Output the [X, Y] coordinate of the center of the cell containing the given text.  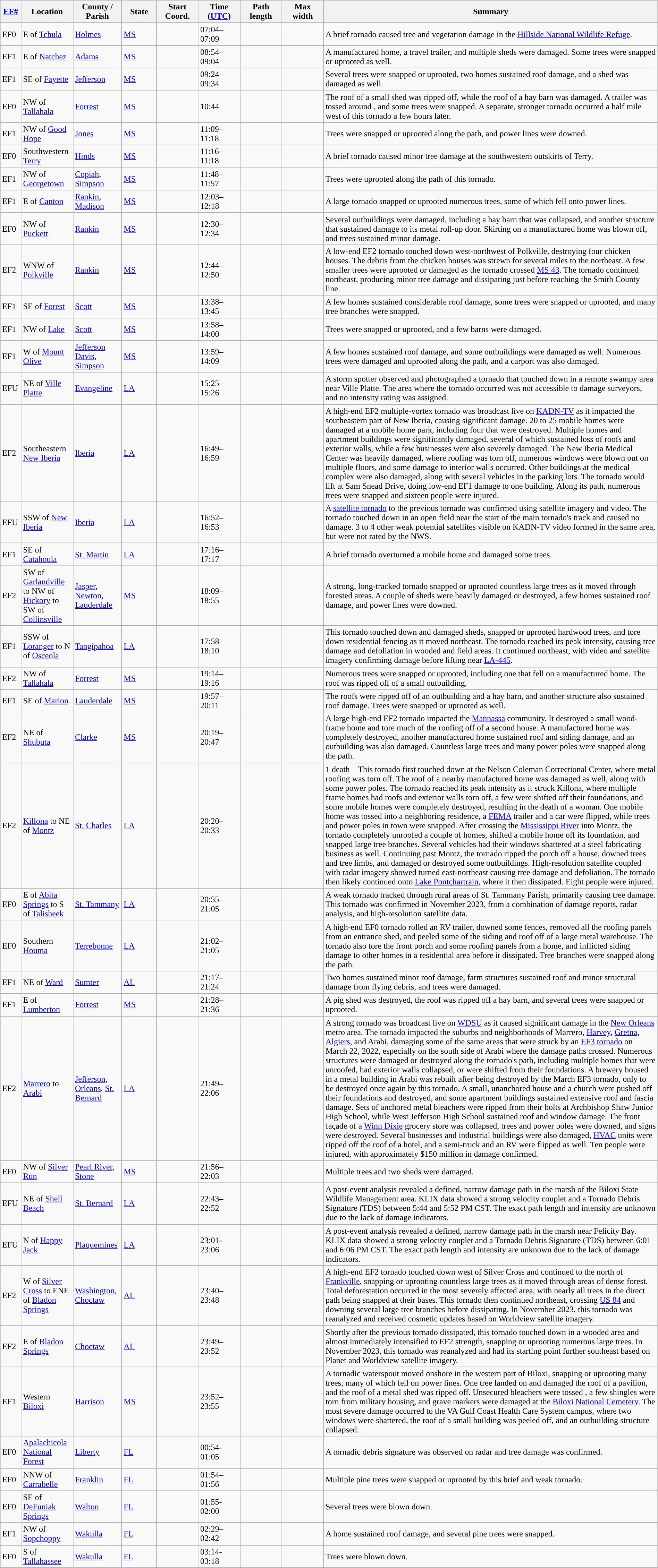
Plaquemines [97, 1245]
Trees were blown down. [491, 1557]
09:24–09:34 [219, 79]
WNW of Polkville [47, 270]
Choctaw [97, 1346]
Western Biloxi [47, 1402]
A brief tornado caused minor tree damage at the southwestern outskirts of Terry. [491, 156]
S of Tallahassee [47, 1557]
20:55–21:05 [219, 904]
Clarke [97, 737]
Jones [97, 134]
Southern Houma [47, 945]
Harrison [97, 1402]
Marrero to Arabi [47, 1088]
St. Martin [97, 554]
State [139, 12]
Numerous trees were snapped or uprooted, including one that fell on a manufactured home. The roof was ripped off of a small outbuilding. [491, 678]
NE of Ward [47, 982]
12:03–12:18 [219, 201]
A tornadic debris signature was observed on radar and tree damage was confirmed. [491, 1452]
Start Coord. [177, 12]
NW of Puckett [47, 229]
EF# [11, 12]
NW of Georgetown [47, 179]
03:14-03:18 [219, 1557]
County / Parish [97, 12]
Jefferson, Orleans, St. Bernard [97, 1088]
St. Charles [97, 825]
A brief tornado caused tree and vegetation damage in the Hillside National Wildlife Refuge. [491, 34]
Holmes [97, 34]
01:54–01:56 [219, 1480]
SE of Forest [47, 307]
SE of DeFuniak Springs [47, 1507]
Rankin, Madison [97, 201]
NW of Silver Run [47, 1172]
Two homes sustained minor roof damage, farm structures sustained roof and minor structural damage from flying debris, and trees were damaged. [491, 982]
E of Abita Springs to S of Talisheek [47, 904]
A large tornado snapped or uprooted numerous trees, some of which fell onto power lines. [491, 201]
SW of Garlandville to NW of Hickory to SW of Collinsville [47, 596]
Location [47, 12]
Sumter [97, 982]
13:58–14:00 [219, 329]
NE of Shubuta [47, 737]
NW of Sopchoppy [47, 1534]
21:02–21:05 [219, 945]
Lauderdale [97, 701]
NE of Shell Beach [47, 1203]
20:20–20:33 [219, 825]
Southwestern Terry [47, 156]
NE of Ville Platte [47, 388]
A few homes sustained considerable roof damage, some trees were snapped or uprooted, and many tree branches were snapped. [491, 307]
Several trees were snapped or uprooted, two homes sustained roof damage, and a shed was damaged as well. [491, 79]
W of Silver Cross to ENE of Bladon Springs [47, 1296]
SE of Catahoula [47, 554]
18:09–18:55 [219, 596]
Walton [97, 1507]
10:44 [219, 106]
Max width [303, 12]
17:58–18:10 [219, 646]
12:30–12:34 [219, 229]
21:49–22:06 [219, 1088]
01:55-02:00 [219, 1507]
Adams [97, 57]
Trees were snapped or uprooted, and a few barns were damaged. [491, 329]
E of Canton [47, 201]
Trees were uprooted along the path of this tornado. [491, 179]
11:09–11:18 [219, 134]
12:44–12:50 [219, 270]
Jefferson Davis, Simpson [97, 357]
E of Tchula [47, 34]
NW of Good Hope [47, 134]
Time (UTC) [219, 12]
17:16–17:17 [219, 554]
Trees were snapped or uprooted along the path, and power lines were downed. [491, 134]
E of Lumberton [47, 1004]
20:19–20:47 [219, 737]
N of Happy Jack [47, 1245]
11:48–11:57 [219, 179]
16:52–16:53 [219, 522]
Hinds [97, 156]
21:56–22:03 [219, 1172]
NNW of Carrabelle [47, 1480]
St. Bernard [97, 1203]
11:16–11:18 [219, 156]
19:14–19:16 [219, 678]
A brief tornado overturned a mobile home and damaged some trees. [491, 554]
Washington, Choctaw [97, 1296]
23:40–23:48 [219, 1296]
Path length [261, 12]
Liberty [97, 1452]
NW of Lake [47, 329]
15:25–15:26 [219, 388]
A home sustained roof damage, and several pine trees were snapped. [491, 1534]
Multiple pine trees were snapped or uprooted by this brief and weak tornado. [491, 1480]
SE of Marion [47, 701]
23:01-23:06 [219, 1245]
The roofs were ripped off of an outbuilding and a hay barn, and another structure also sustained roof damage. Trees were snapped or uprooted as well. [491, 701]
Southeastern New Iberia [47, 453]
23:52–23:55 [219, 1402]
Jefferson [97, 79]
E of Bladon Springs [47, 1346]
Several trees were blown down. [491, 1507]
A manufactured home, a travel trailer, and multiple sheds were damaged. Some trees were snapped or uprooted as well. [491, 57]
Apalachicola National Forest [47, 1452]
Tangipahoa [97, 646]
23:49–23:52 [219, 1346]
13:38–13:45 [219, 307]
Franklin [97, 1480]
13:59–14:09 [219, 357]
SSW of Loranger to N of Osceola [47, 646]
22:43–22:52 [219, 1203]
Terrebonne [97, 945]
A pig shed was destroyed, the roof was ripped off a hay barn, and several trees were snapped or uprooted. [491, 1004]
E of Natchez [47, 57]
19:57–20:11 [219, 701]
21:17–21:24 [219, 982]
Killona to NE of Montz [47, 825]
Pearl River, Stone [97, 1172]
Summary [491, 12]
16:49–16:59 [219, 453]
SSW of New Iberia [47, 522]
Copiah, Simpson [97, 179]
Multiple trees and two sheds were damaged. [491, 1172]
Evangeline [97, 388]
Jasper, Newton, Lauderdale [97, 596]
SE of Fayette [47, 79]
02:29–02:42 [219, 1534]
07:04–07:09 [219, 34]
W of Mount Olive [47, 357]
00:54-01:05 [219, 1452]
08:54–09:04 [219, 57]
21:28–21:36 [219, 1004]
St. Tammany [97, 904]
